Output the (X, Y) coordinate of the center of the cell containing the given text.  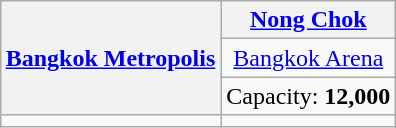
Bangkok Arena (308, 58)
Nong Chok (308, 20)
Capacity: 12,000 (308, 96)
Bangkok Metropolis (110, 58)
